For the text-containing cell, return its midpoint in (X, Y) coordinate format. 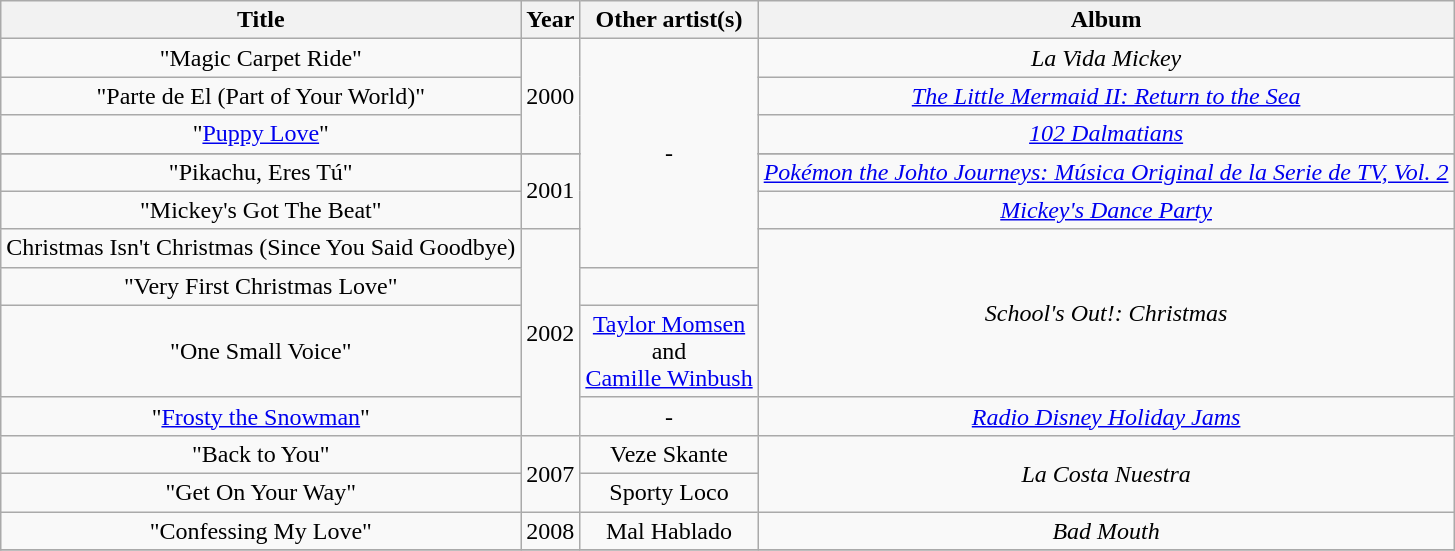
The Little Mermaid II: Return to the Sea (1106, 96)
"Get On Your Way" (261, 492)
Mal Hablado (669, 531)
Other artist(s) (669, 20)
2001 (550, 191)
Mickey's Dance Party (1106, 210)
"Mickey's Got The Beat" (261, 210)
"Very First Christmas Love" (261, 286)
2000 (550, 96)
"Parte de El (Part of Your World)" (261, 96)
La Costa Nuestra (1106, 473)
2008 (550, 531)
School's Out!: Christmas (1106, 313)
102 Dalmatians (1106, 134)
Taylor Momsen and Camille Winbush (669, 351)
La Vida Mickey (1106, 58)
2007 (550, 473)
"Puppy Love" (261, 134)
"Back to You" (261, 454)
Title (261, 20)
"Magic Carpet Ride" (261, 58)
Pokémon the Johto Journeys: Música Original de la Serie de TV, Vol. 2 (1106, 172)
Veze Skante (669, 454)
"Frosty the Snowman" (261, 416)
2002 (550, 332)
"Pikachu, Eres Tú" (261, 172)
Sporty Loco (669, 492)
Bad Mouth (1106, 531)
"One Small Voice" (261, 351)
Radio Disney Holiday Jams (1106, 416)
Christmas Isn't Christmas (Since You Said Goodbye) (261, 248)
Album (1106, 20)
Year (550, 20)
"Confessing My Love" (261, 531)
